Detect which cell encompasses the target text, then output its [X, Y] center coordinate. 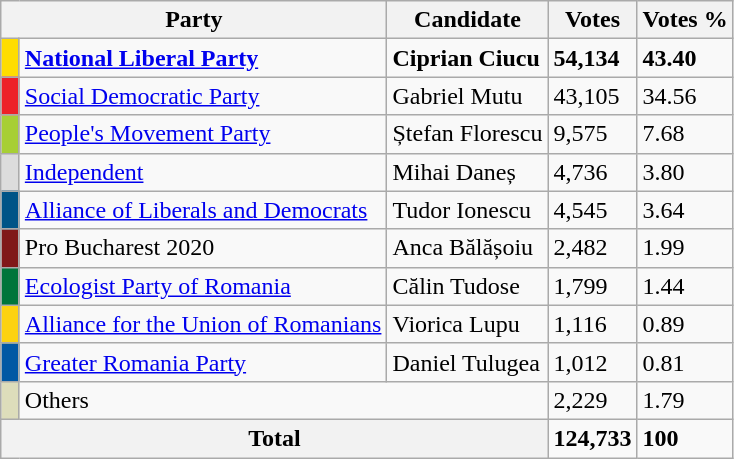
Ciprian Ciucu [468, 58]
3.64 [685, 210]
Party [194, 20]
2,482 [592, 248]
Votes % [685, 20]
Social Democratic Party [203, 96]
Pro Bucharest 2020 [203, 248]
0.89 [685, 324]
Daniel Tulugea [468, 362]
Independent [203, 172]
4,736 [592, 172]
Ecologist Party of Romania [203, 286]
100 [685, 438]
Votes [592, 20]
54,134 [592, 58]
People's Movement Party [203, 134]
0.81 [685, 362]
1.44 [685, 286]
124,733 [592, 438]
Viorica Lupu [468, 324]
1,799 [592, 286]
Total [274, 438]
1,012 [592, 362]
1.99 [685, 248]
Tudor Ionescu [468, 210]
Călin Tudose [468, 286]
Greater Romania Party [203, 362]
Mihai Daneș [468, 172]
34.56 [685, 96]
2,229 [592, 400]
43.40 [685, 58]
1.79 [685, 400]
9,575 [592, 134]
7.68 [685, 134]
1,116 [592, 324]
3.80 [685, 172]
Alliance of Liberals and Democrats [203, 210]
Alliance for the Union of Romanians [203, 324]
43,105 [592, 96]
Others [284, 400]
Anca Bălășoiu [468, 248]
4,545 [592, 210]
Gabriel Mutu [468, 96]
Ștefan Florescu [468, 134]
National Liberal Party [203, 58]
Candidate [468, 20]
